Determine the (X, Y) coordinate at the center of the cell enclosing the given text.  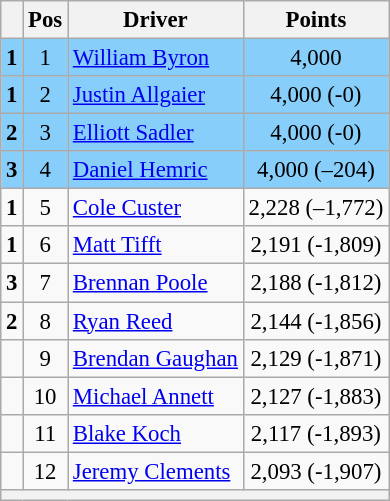
2,144 (-1,856) (316, 321)
Jeremy Clements (156, 471)
Driver (156, 20)
Michael Annett (156, 396)
Matt Tifft (156, 245)
2,129 (-1,871) (316, 358)
10 (46, 396)
8 (46, 321)
Brennan Poole (156, 283)
2,093 (-1,907) (316, 471)
4,000 (316, 58)
Points (316, 20)
Justin Allgaier (156, 95)
4,000 (–204) (316, 170)
11 (46, 433)
Ryan Reed (156, 321)
Daniel Hemric (156, 170)
2,127 (-1,883) (316, 396)
5 (46, 208)
6 (46, 245)
7 (46, 283)
Blake Koch (156, 433)
2,228 (–1,772) (316, 208)
2,191 (-1,809) (316, 245)
12 (46, 471)
2,188 (-1,812) (316, 283)
9 (46, 358)
Cole Custer (156, 208)
2,117 (-1,893) (316, 433)
4 (46, 170)
William Byron (156, 58)
Pos (46, 20)
Brendan Gaughan (156, 358)
Elliott Sadler (156, 133)
